Output the [X, Y] coordinate of the center of the cell containing the given text.  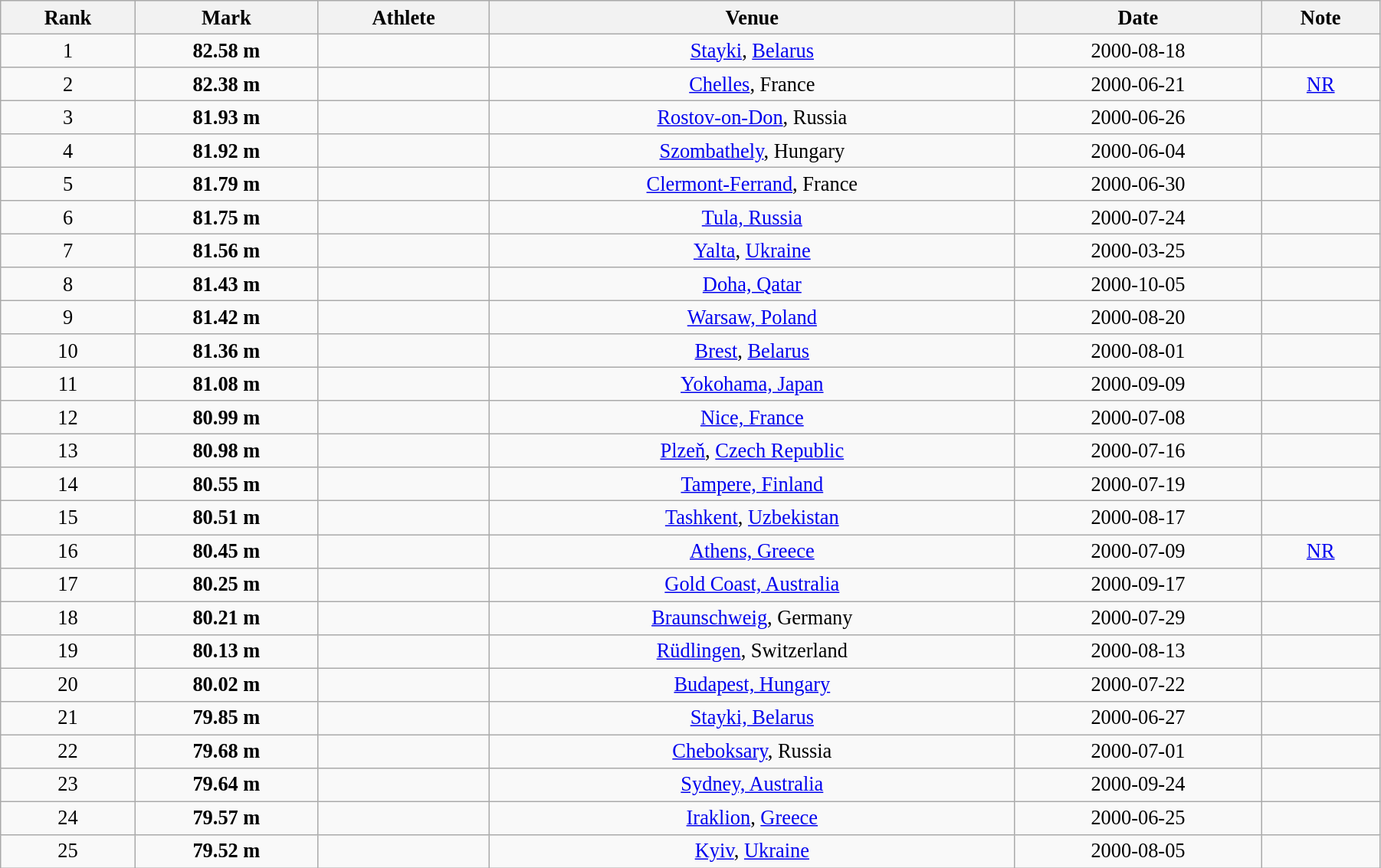
81.43 m [226, 284]
2000-08-18 [1138, 51]
Rank [68, 17]
2000-07-08 [1138, 418]
11 [68, 384]
12 [68, 418]
79.57 m [226, 817]
5 [68, 184]
79.52 m [226, 851]
82.38 m [226, 84]
3 [68, 117]
25 [68, 851]
Doha, Qatar [753, 284]
Braunschweig, Germany [753, 617]
2000-06-21 [1138, 84]
2000-07-22 [1138, 684]
Iraklion, Greece [753, 817]
18 [68, 617]
23 [68, 784]
2000-06-30 [1138, 184]
Cheboksary, Russia [753, 751]
Rüdlingen, Switzerland [753, 651]
19 [68, 651]
24 [68, 817]
10 [68, 351]
16 [68, 551]
Warsaw, Poland [753, 317]
2000-07-29 [1138, 617]
6 [68, 218]
8 [68, 284]
Nice, France [753, 418]
80.25 m [226, 585]
2000-08-01 [1138, 351]
2000-06-04 [1138, 151]
2000-03-25 [1138, 251]
80.13 m [226, 651]
Chelles, France [753, 84]
81.75 m [226, 218]
7 [68, 251]
2000-09-17 [1138, 585]
9 [68, 317]
2000-06-27 [1138, 718]
Plzeň, Czech Republic [753, 450]
80.99 m [226, 418]
Tampere, Finland [753, 484]
Gold Coast, Australia [753, 585]
2000-08-13 [1138, 651]
Venue [753, 17]
1 [68, 51]
13 [68, 450]
79.68 m [226, 751]
Mark [226, 17]
80.51 m [226, 518]
2000-08-20 [1138, 317]
Sydney, Australia [753, 784]
81.79 m [226, 184]
81.92 m [226, 151]
Date [1138, 17]
Kyiv, Ukraine [753, 851]
2000-07-24 [1138, 218]
81.93 m [226, 117]
2000-09-09 [1138, 384]
14 [68, 484]
81.56 m [226, 251]
81.08 m [226, 384]
Yalta, Ukraine [753, 251]
21 [68, 718]
82.58 m [226, 51]
79.64 m [226, 784]
Budapest, Hungary [753, 684]
Athlete [403, 17]
81.36 m [226, 351]
Tashkent, Uzbekistan [753, 518]
Brest, Belarus [753, 351]
2000-06-25 [1138, 817]
2000-08-05 [1138, 851]
80.55 m [226, 484]
20 [68, 684]
Yokohama, Japan [753, 384]
17 [68, 585]
80.98 m [226, 450]
2 [68, 84]
2000-07-19 [1138, 484]
22 [68, 751]
2000-06-26 [1138, 117]
Rostov-on-Don, Russia [753, 117]
2000-07-16 [1138, 450]
4 [68, 151]
2000-09-24 [1138, 784]
Szombathely, Hungary [753, 151]
Tula, Russia [753, 218]
Note [1320, 17]
15 [68, 518]
Athens, Greece [753, 551]
2000-08-17 [1138, 518]
80.21 m [226, 617]
81.42 m [226, 317]
79.85 m [226, 718]
2000-10-05 [1138, 284]
80.02 m [226, 684]
2000-07-09 [1138, 551]
80.45 m [226, 551]
Clermont-Ferrand, France [753, 184]
2000-07-01 [1138, 751]
